Return the (x, y) coordinate for the center point of the cell that contains the specified text.  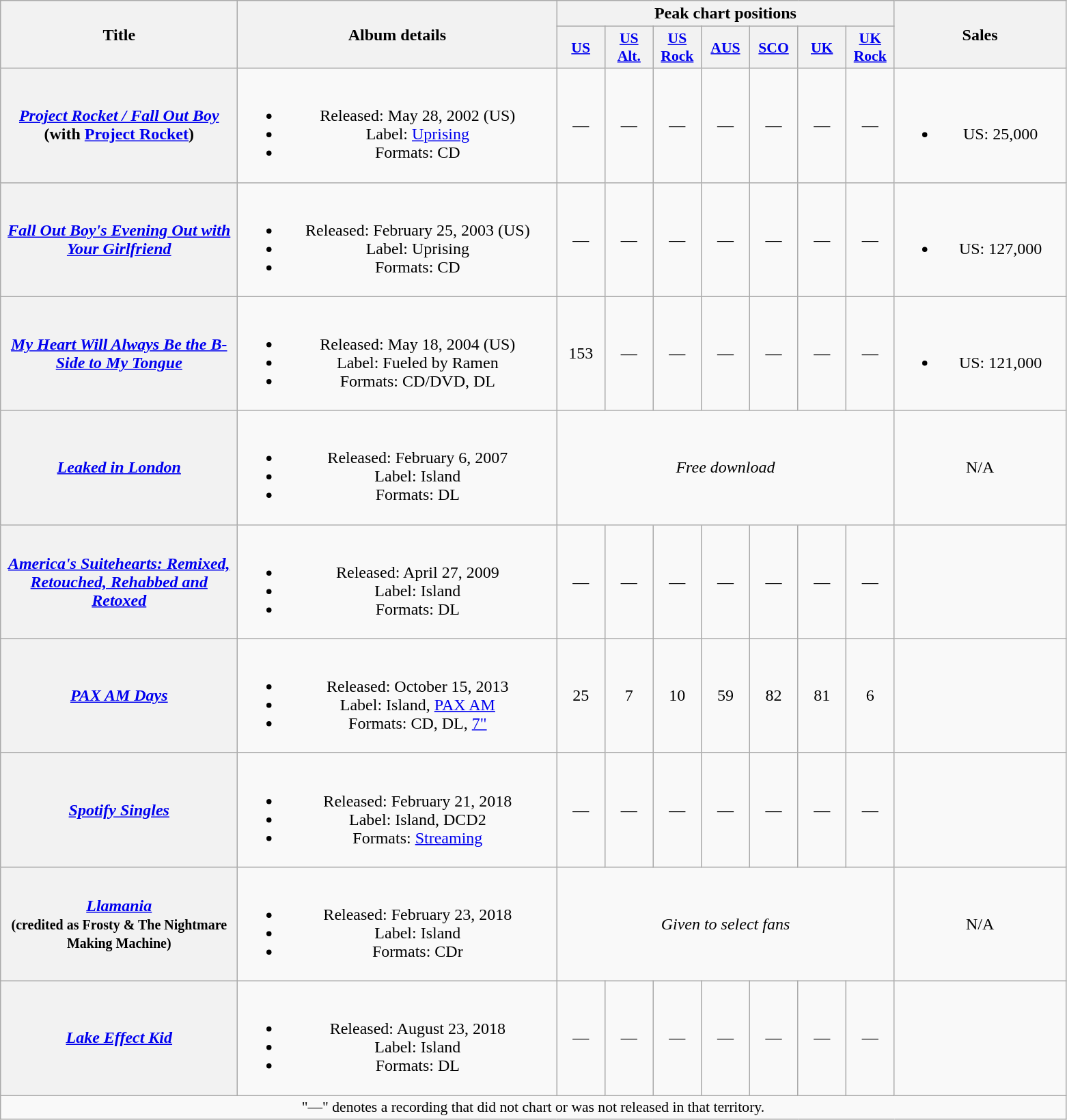
82 (773, 695)
153 (581, 354)
US (581, 48)
Llamania(credited as Frosty & The Nightmare Making Machine) (119, 923)
81 (822, 695)
Released: August 23, 2018Label: IslandFormats: DL (398, 1038)
US: 25,000 (980, 126)
7 (628, 695)
Sales (980, 34)
America's Suitehearts: Remixed, Retouched, Rehabbed and Retoxed (119, 582)
UKRock (870, 48)
My Heart Will Always Be the B-Side to My Tongue (119, 354)
Released: May 28, 2002 (US)Label: UprisingFormats: CD (398, 126)
Released: February 21, 2018Label: Island, DCD2Formats: Streaming (398, 810)
Project Rocket / Fall Out Boy(with Project Rocket) (119, 126)
Fall Out Boy's Evening Out with Your Girlfriend (119, 239)
USRock (678, 48)
Free download (725, 467)
Peak chart positions (725, 14)
Released: February 6, 2007Label: IslandFormats: DL (398, 467)
SCO (773, 48)
Given to select fans (725, 923)
AUS (725, 48)
6 (870, 695)
59 (725, 695)
25 (581, 695)
Leaked in London (119, 467)
US: 121,000 (980, 354)
USAlt. (628, 48)
PAX AM Days (119, 695)
Released: April 27, 2009Label: IslandFormats: DL (398, 582)
"—" denotes a recording that did not chart or was not released in that territory. (533, 1108)
Title (119, 34)
Released: February 25, 2003 (US)Label: UprisingFormats: CD (398, 239)
Released: May 18, 2004 (US)Label: Fueled by RamenFormats: CD/DVD, DL (398, 354)
US: 127,000 (980, 239)
Released: February 23, 2018Label: IslandFormats: CDr (398, 923)
Released: October 15, 2013Label: Island, PAX AMFormats: CD, DL, 7" (398, 695)
UK (822, 48)
Spotify Singles (119, 810)
Album details (398, 34)
10 (678, 695)
Lake Effect Kid (119, 1038)
